Pinpoint the cell where the given text exists, returning its (x, y) midpoint coordinate. 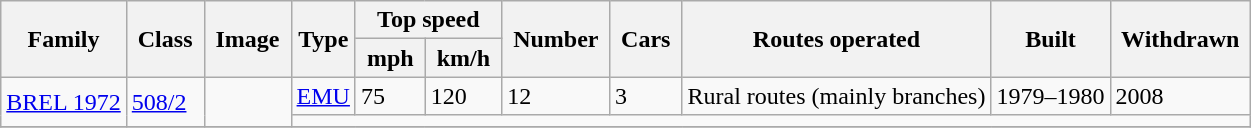
1979–1980 (1050, 96)
km/h (463, 58)
2008 (1180, 96)
BREL 1972 (64, 102)
Rural routes (mainly branches) (836, 96)
508/2 (165, 102)
EMU (323, 96)
Routes operated (836, 39)
Image (248, 39)
mph (390, 58)
75 (390, 96)
Type (323, 39)
Family (64, 39)
Withdrawn (1180, 39)
Cars (646, 39)
120 (463, 96)
12 (556, 96)
Built (1050, 39)
3 (646, 96)
Number (556, 39)
Class (165, 39)
Top speed (428, 20)
